Return the (x, y) coordinate for the center point of the cell that contains the specified text.  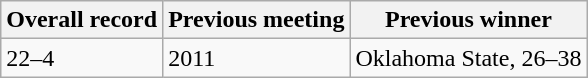
22–4 (82, 58)
Previous meeting (256, 20)
2011 (256, 58)
Overall record (82, 20)
Oklahoma State, 26–38 (468, 58)
Previous winner (468, 20)
